Determine the (X, Y) coordinate at the center of the cell enclosing the given text.  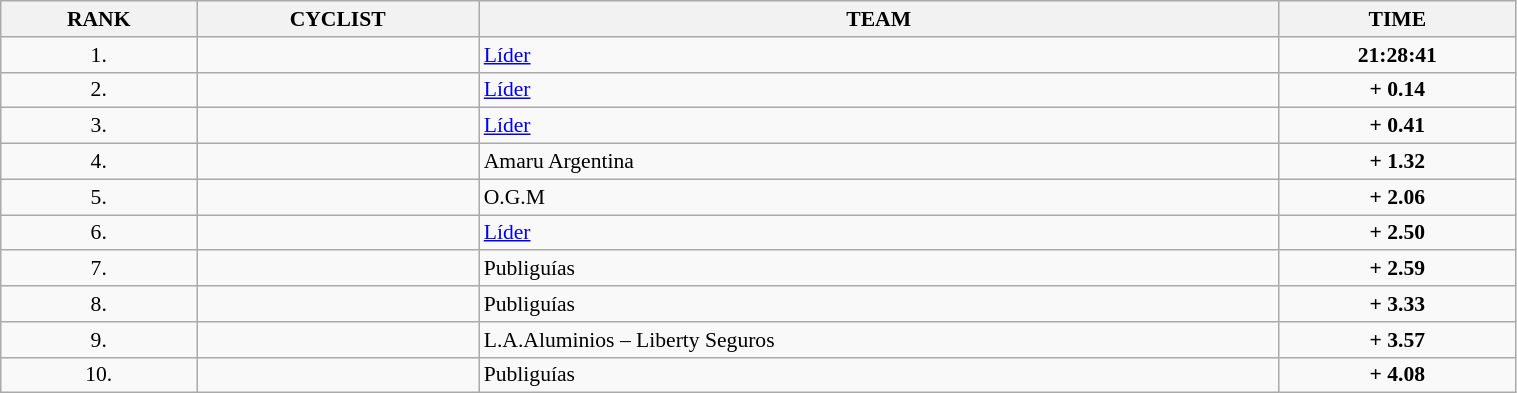
1. (99, 55)
3. (99, 126)
+ 3.57 (1398, 340)
6. (99, 233)
8. (99, 304)
CYCLIST (338, 19)
2. (99, 90)
TIME (1398, 19)
L.A.Aluminios – Liberty Seguros (879, 340)
7. (99, 269)
+ 0.14 (1398, 90)
+ 0.41 (1398, 126)
21:28:41 (1398, 55)
RANK (99, 19)
+ 4.08 (1398, 375)
TEAM (879, 19)
+ 3.33 (1398, 304)
9. (99, 340)
O.G.M (879, 197)
4. (99, 162)
Amaru Argentina (879, 162)
+ 2.59 (1398, 269)
+ 2.06 (1398, 197)
+ 1.32 (1398, 162)
5. (99, 197)
+ 2.50 (1398, 233)
10. (99, 375)
